Provide the [X, Y] coordinate of the cell's center where the given text is located.  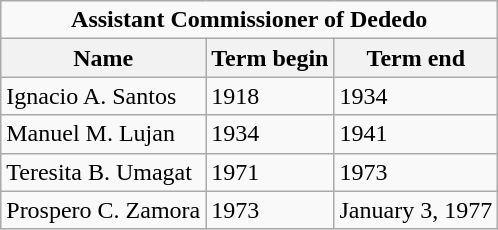
Manuel M. Lujan [104, 134]
1971 [270, 172]
1918 [270, 96]
Term begin [270, 58]
Term end [416, 58]
Assistant Commissioner of Dededo [250, 20]
Name [104, 58]
January 3, 1977 [416, 210]
Ignacio A. Santos [104, 96]
1941 [416, 134]
Prospero C. Zamora [104, 210]
Teresita B. Umagat [104, 172]
